Return [x, y] of the center of cell containing provided text 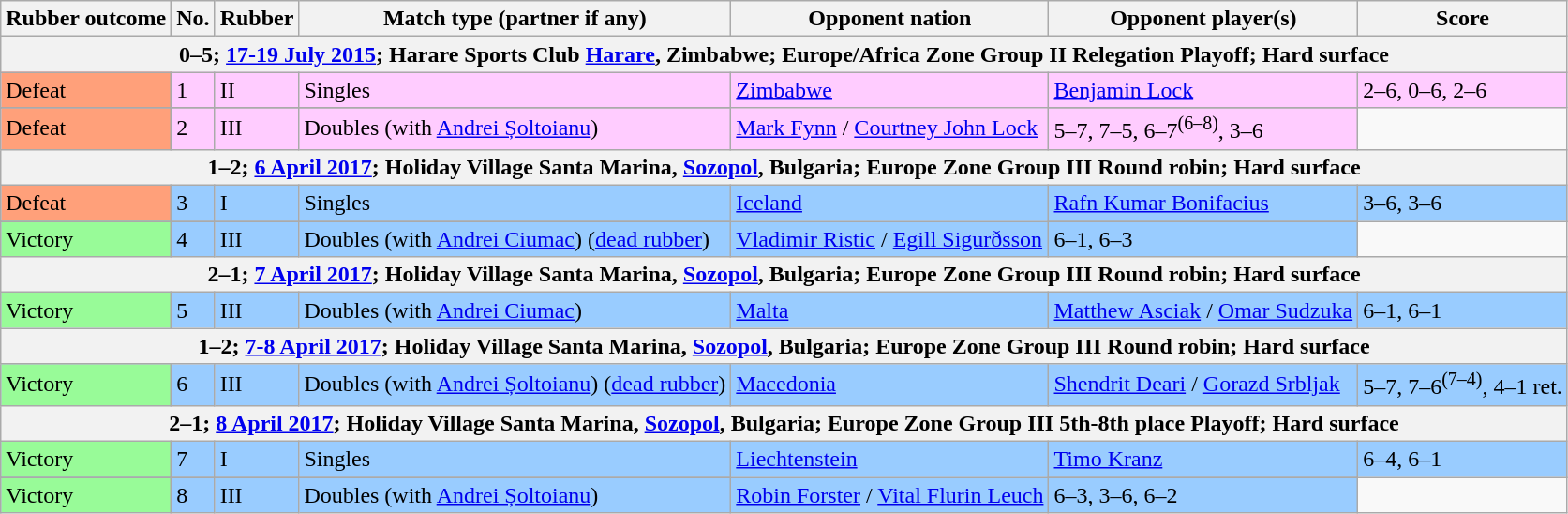
Malta [890, 310]
Doubles (with Andrei Șoltoianu) (dead rubber) [515, 385]
No. [193, 19]
Iceland [890, 204]
Mark Fynn / Courtney John Lock [890, 129]
Shendrit Deari / Gorazd Srbljak [1203, 385]
6–4, 6–1 [1463, 459]
1–2; 7-8 April 2017; Holiday Village Santa Marina, Sozopol, Bulgaria; Europe Zone Group III Round robin; Hard surface [784, 346]
Doubles (with Andrei Ciumac) [515, 310]
Rafn Kumar Bonifacius [1203, 204]
Matthew Asciak / Omar Sudzuka [1203, 310]
6–1, 6–1 [1463, 310]
Score [1463, 19]
Robin Forster / Vital Flurin Leuch [890, 495]
Zimbabwe [890, 90]
6–3, 3–6, 6–2 [1203, 495]
0–5; 17-19 July 2015; Harare Sports Club Harare, Zimbabwe; Europe/Africa Zone Group II Relegation Playoff; Hard surface [784, 54]
Match type (partner if any) [515, 19]
Opponent player(s) [1203, 19]
II [257, 90]
7 [193, 459]
Opponent nation [890, 19]
8 [193, 495]
Rubber outcome [86, 19]
4 [193, 239]
2 [193, 129]
5–7, 7–5, 6–7(6–8), 3–6 [1203, 129]
5 [193, 310]
3–6, 3–6 [1463, 204]
Vladimir Ristic / Egill Sigurðsson [890, 239]
6 [193, 385]
2–1; 8 April 2017; Holiday Village Santa Marina, Sozopol, Bulgaria; Europe Zone Group III 5th-8th place Playoff; Hard surface [784, 423]
6–1, 6–3 [1203, 239]
Liechtenstein [890, 459]
2–1; 7 April 2017; Holiday Village Santa Marina, Sozopol, Bulgaria; Europe Zone Group III Round robin; Hard surface [784, 275]
1 [193, 90]
Benjamin Lock [1203, 90]
Timo Kranz [1203, 459]
3 [193, 204]
1–2; 6 April 2017; Holiday Village Santa Marina, Sozopol, Bulgaria; Europe Zone Group III Round robin; Hard surface [784, 167]
Doubles (with Andrei Ciumac) (dead rubber) [515, 239]
2–6, 0–6, 2–6 [1463, 90]
Rubber [257, 19]
Macedonia [890, 385]
5–7, 7–6(7–4), 4–1 ret. [1463, 385]
